Scan for the cell matching the given text and deliver its [X, Y] coordinate at center. 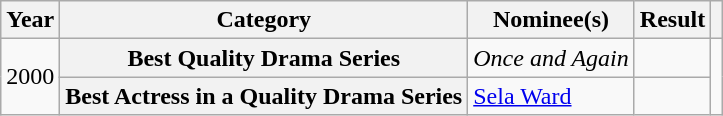
Best Actress in a Quality Drama Series [264, 96]
2000 [30, 77]
Year [30, 20]
Once and Again [552, 58]
Nominee(s) [552, 20]
Result [672, 20]
Sela Ward [552, 96]
Category [264, 20]
Best Quality Drama Series [264, 58]
